Return [x, y] of the center of cell containing provided text 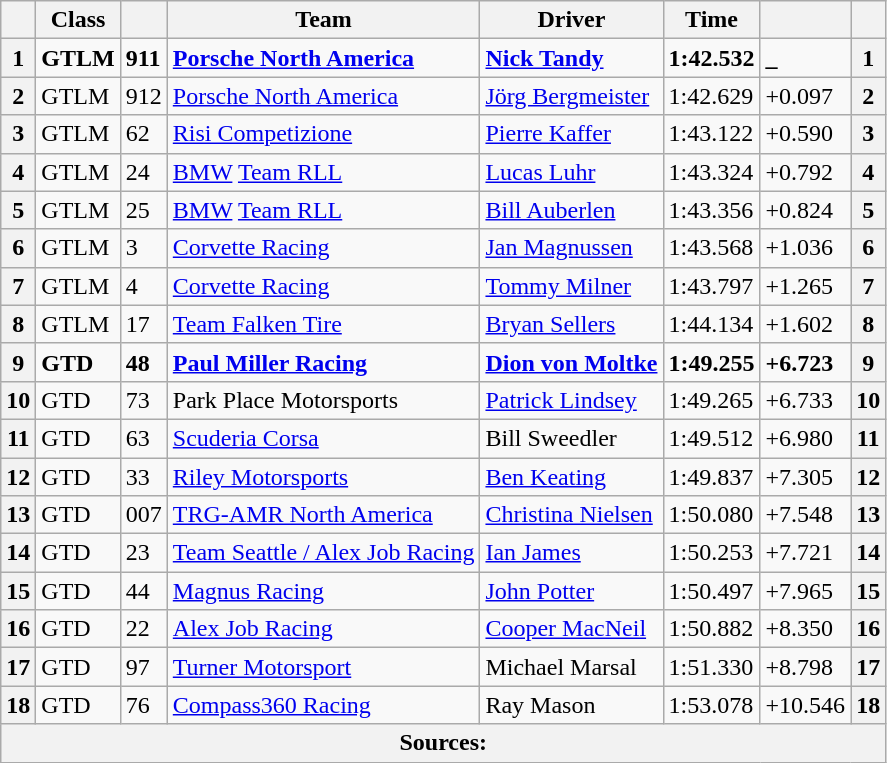
Jörg Bergmeister [572, 96]
+6.723 [806, 362]
48 [144, 362]
23 [144, 553]
Lucas Luhr [572, 172]
+0.792 [806, 172]
+0.097 [806, 96]
Scuderia Corsa [324, 438]
+0.824 [806, 210]
1:50.080 [712, 515]
1:42.629 [712, 96]
1:42.532 [712, 58]
1:43.356 [712, 210]
Cooper MacNeil [572, 629]
+7.965 [806, 591]
+1.265 [806, 286]
22 [144, 629]
Sources: [444, 743]
Paul Miller Racing [324, 362]
Nick Tandy [572, 58]
_ [806, 58]
63 [144, 438]
1:50.882 [712, 629]
+0.590 [806, 134]
+6.733 [806, 400]
1:43.797 [712, 286]
Time [712, 20]
+8.798 [806, 667]
Driver [572, 20]
44 [144, 591]
TRG-AMR North America [324, 515]
Pierre Kaffer [572, 134]
1:44.134 [712, 324]
+10.546 [806, 705]
Team [324, 20]
Turner Motorsport [324, 667]
Bryan Sellers [572, 324]
76 [144, 705]
+7.305 [806, 477]
Ian James [572, 553]
John Potter [572, 591]
+8.350 [806, 629]
Alex Job Racing [324, 629]
Dion von Moltke [572, 362]
62 [144, 134]
24 [144, 172]
Risi Competizione [324, 134]
1:51.330 [712, 667]
Christina Nielsen [572, 515]
Riley Motorsports [324, 477]
1:43.324 [712, 172]
1:50.253 [712, 553]
Patrick Lindsey [572, 400]
912 [144, 96]
1:49.837 [712, 477]
Michael Marsal [572, 667]
Bill Auberlen [572, 210]
+6.980 [806, 438]
1:49.255 [712, 362]
Jan Magnussen [572, 248]
+7.721 [806, 553]
Team Seattle / Alex Job Racing [324, 553]
Bill Sweedler [572, 438]
Ben Keating [572, 477]
1:53.078 [712, 705]
Team Falken Tire [324, 324]
Magnus Racing [324, 591]
1:43.568 [712, 248]
Park Place Motorsports [324, 400]
Ray Mason [572, 705]
+7.548 [806, 515]
Tommy Milner [572, 286]
1:43.122 [712, 134]
73 [144, 400]
007 [144, 515]
Class [78, 20]
1:50.497 [712, 591]
Compass360 Racing [324, 705]
97 [144, 667]
25 [144, 210]
1:49.265 [712, 400]
1:49.512 [712, 438]
911 [144, 58]
+1.036 [806, 248]
+1.602 [806, 324]
33 [144, 477]
